Scan for the cell matching the given text and deliver its (X, Y) coordinate at center. 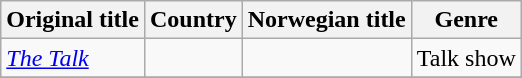
Country (193, 20)
Talk show (466, 58)
The Talk (73, 58)
Original title (73, 20)
Genre (466, 20)
Norwegian title (326, 20)
